Pinpoint the cell where the given text exists, returning its [X, Y] midpoint coordinate. 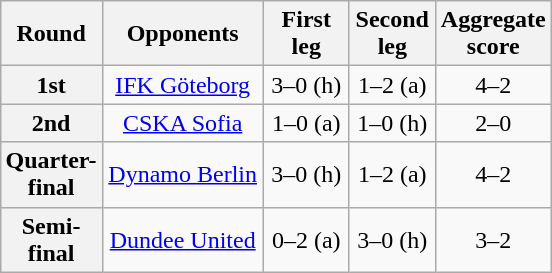
3–2 [493, 240]
First leg [306, 34]
Semi-final [51, 240]
0–2 (a) [306, 240]
Quarter-final [51, 174]
Dundee United [182, 240]
IFK Göteborg [182, 85]
CSKA Sofia [182, 123]
2–0 [493, 123]
Aggregate score [493, 34]
Dynamo Berlin [182, 174]
1–0 (a) [306, 123]
Opponents [182, 34]
2nd [51, 123]
1st [51, 85]
Round [51, 34]
1–0 (h) [392, 123]
Second leg [392, 34]
